Return the (X, Y) coordinate for the center point of the cell that contains the specified text.  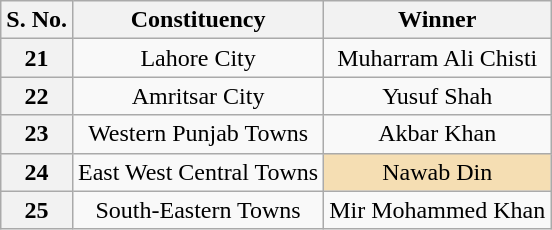
22 (37, 96)
Amritsar City (198, 96)
Muharram Ali Chisti (438, 58)
Winner (438, 20)
Western Punjab Towns (198, 134)
Nawab Din (438, 172)
21 (37, 58)
25 (37, 210)
Yusuf Shah (438, 96)
Akbar Khan (438, 134)
S. No. (37, 20)
Lahore City (198, 58)
East West Central Towns (198, 172)
Constituency (198, 20)
23 (37, 134)
24 (37, 172)
South-Eastern Towns (198, 210)
Mir Mohammed Khan (438, 210)
